Provide the [X, Y] coordinate of the cell's center where the given text is located.  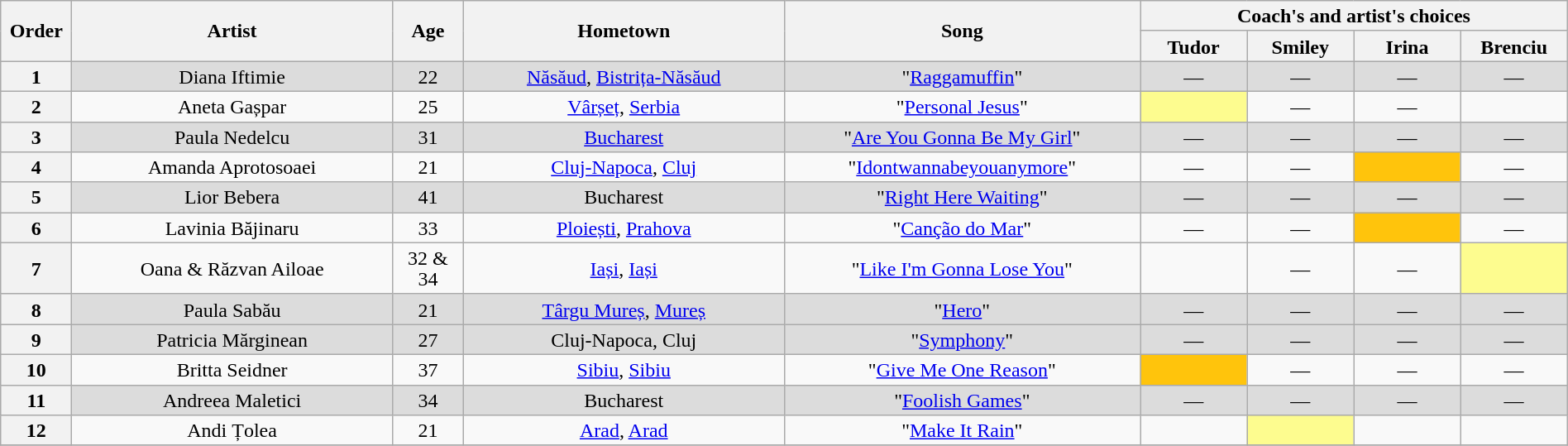
"Hero" [963, 309]
Paula Sabău [232, 309]
"Raggamuffin" [963, 76]
Iași, Iași [624, 268]
25 [428, 106]
41 [428, 197]
"Like I'm Gonna Lose You" [963, 268]
"Symphony" [963, 339]
8 [36, 309]
Andreea Maletici [232, 400]
"Give Me One Reason" [963, 369]
22 [428, 76]
Aneta Gașpar [232, 106]
5 [36, 197]
Diana Iftimie [232, 76]
Song [963, 31]
37 [428, 369]
1 [36, 76]
Târgu Mureș, Mureș [624, 309]
Paula Nedelcu [232, 137]
Lior Bebera [232, 197]
32 & 34 [428, 268]
9 [36, 339]
Ploiești, Prahova [624, 228]
Patricia Mărginean [232, 339]
Tudor [1194, 46]
"Make It Rain" [963, 430]
Oana & Răzvan Ailoae [232, 268]
Smiley [1300, 46]
"Are You Gonna Be My Girl" [963, 137]
7 [36, 268]
Andi Țolea [232, 430]
11 [36, 400]
"Right Here Waiting" [963, 197]
Hometown [624, 31]
10 [36, 369]
"Idontwannabeyouanymore" [963, 167]
33 [428, 228]
Britta Seidner [232, 369]
"Foolish Games" [963, 400]
3 [36, 137]
Sibiu, Sibiu [624, 369]
4 [36, 167]
Amanda Aprotosoaei [232, 167]
"Personal Jesus" [963, 106]
Irina [1408, 46]
Coach's and artist's choices [1355, 17]
Artist [232, 31]
31 [428, 137]
12 [36, 430]
27 [428, 339]
2 [36, 106]
Năsăud, Bistrița-Năsăud [624, 76]
Age [428, 31]
Brenciu [1513, 46]
"Canção do Mar" [963, 228]
Vârșeț, Serbia [624, 106]
Lavinia Băjinaru [232, 228]
34 [428, 400]
Arad, Arad [624, 430]
6 [36, 228]
Order [36, 31]
